Capture the cell that displays the provided text and extract its [x, y] central coordinate. 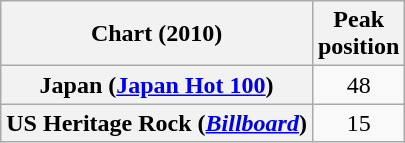
48 [358, 85]
Peakposition [358, 34]
Chart (2010) [157, 34]
15 [358, 123]
Japan (Japan Hot 100) [157, 85]
US Heritage Rock (Billboard) [157, 123]
